Provide the (X, Y) coordinate of the cell's center where the given text is located.  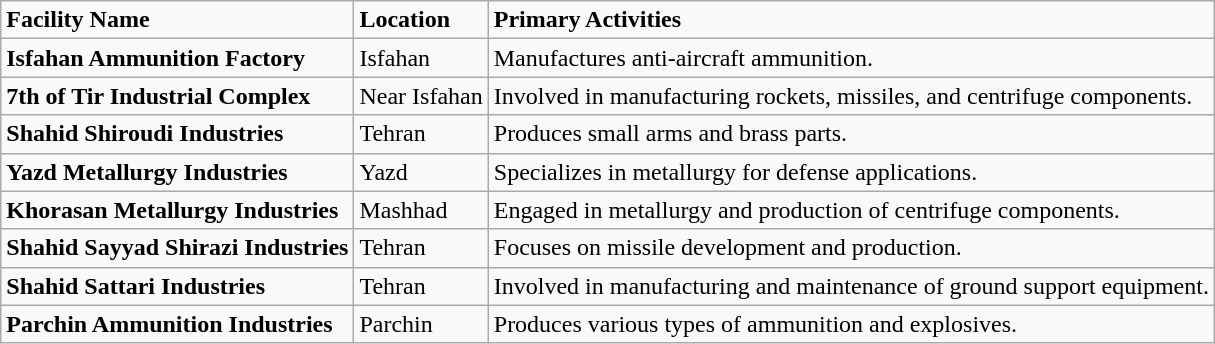
Produces small arms and brass parts. (851, 134)
Shahid Sayyad Shirazi Industries (178, 248)
7th of Tir Industrial Complex (178, 96)
Isfahan Ammunition Factory (178, 58)
Primary Activities (851, 20)
Shahid Shiroudi Industries (178, 134)
Location (421, 20)
Near Isfahan (421, 96)
Parchin (421, 324)
Khorasan Metallurgy Industries (178, 210)
Facility Name (178, 20)
Specializes in metallurgy for defense applications. (851, 172)
Manufactures anti-aircraft ammunition. (851, 58)
Involved in manufacturing rockets, missiles, and centrifuge components. (851, 96)
Isfahan (421, 58)
Mashhad (421, 210)
Engaged in metallurgy and production of centrifuge components. (851, 210)
Parchin Ammunition Industries (178, 324)
Yazd (421, 172)
Focuses on missile development and production. (851, 248)
Yazd Metallurgy Industries (178, 172)
Involved in manufacturing and maintenance of ground support equipment. (851, 286)
Produces various types of ammunition and explosives. (851, 324)
Shahid Sattari Industries (178, 286)
